Pinpoint the cell where the given text exists, returning its [x, y] midpoint coordinate. 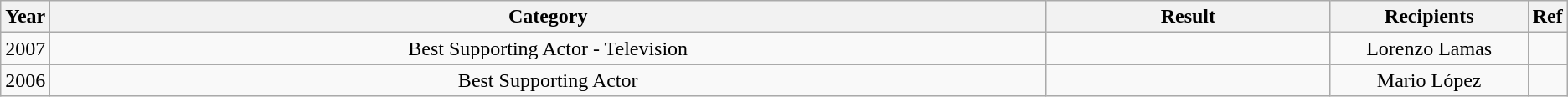
Year [25, 17]
Mario López [1429, 80]
2007 [25, 48]
Result [1189, 17]
Best Supporting Actor - Television [548, 48]
Category [548, 17]
2006 [25, 80]
Best Supporting Actor [548, 80]
Recipients [1429, 17]
Lorenzo Lamas [1429, 48]
Ref [1548, 17]
